Output the [X, Y] coordinate of the center of the cell containing the given text.  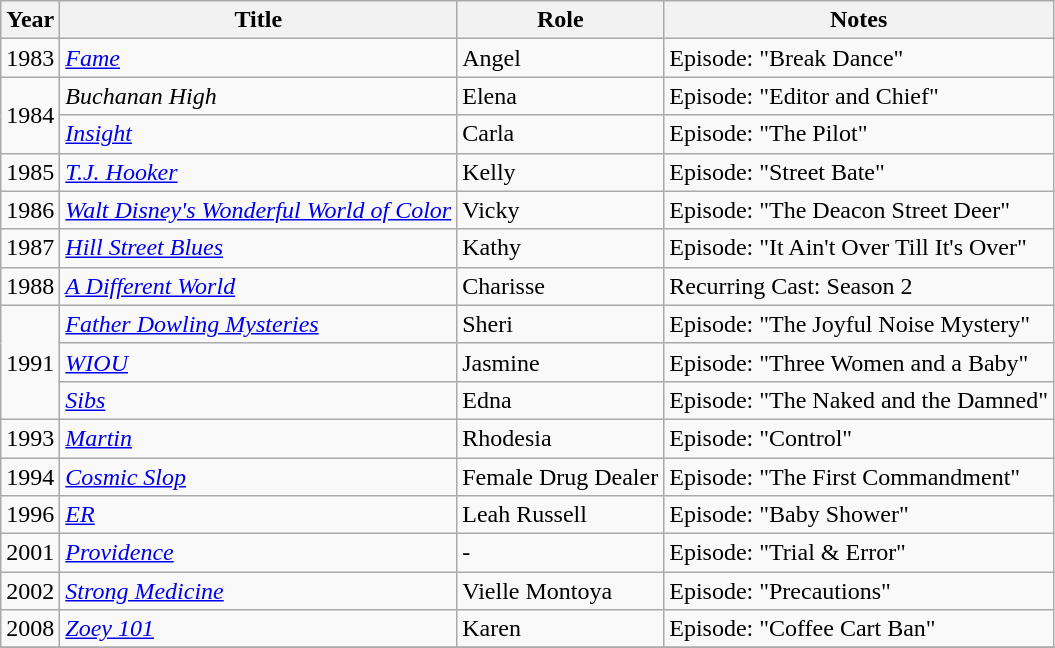
Vicky [560, 210]
Sibs [258, 400]
Episode: "Coffee Cart Ban" [859, 629]
1996 [30, 515]
1984 [30, 115]
Episode: "Break Dance" [859, 58]
Year [30, 20]
Title [258, 20]
Episode: "The Pilot" [859, 134]
2008 [30, 629]
Episode: "The Joyful Noise Mystery" [859, 324]
Episode: "Street Bate" [859, 172]
Fame [258, 58]
Episode: "The First Commandment" [859, 477]
Kathy [560, 248]
2001 [30, 553]
- [560, 553]
Episode: "Precautions" [859, 591]
Strong Medicine [258, 591]
Jasmine [560, 362]
Elena [560, 96]
Episode: "It Ain't Over Till It's Over" [859, 248]
Edna [560, 400]
1985 [30, 172]
1983 [30, 58]
Father Dowling Mysteries [258, 324]
Episode: "Baby Shower" [859, 515]
Kelly [560, 172]
WIOU [258, 362]
Episode: "Trial & Error" [859, 553]
Notes [859, 20]
1993 [30, 438]
1994 [30, 477]
Leah Russell [560, 515]
1986 [30, 210]
Rhodesia [560, 438]
Sheri [560, 324]
Insight [258, 134]
Martin [258, 438]
Episode: "The Deacon Street Deer" [859, 210]
Cosmic Slop [258, 477]
Recurring Cast: Season 2 [859, 286]
ER [258, 515]
2002 [30, 591]
Zoey 101 [258, 629]
Angel [560, 58]
Episode: "The Naked and the Damned" [859, 400]
Vielle Montoya [560, 591]
Karen [560, 629]
1988 [30, 286]
Role [560, 20]
T.J. Hooker [258, 172]
1987 [30, 248]
Episode: "Editor and Chief" [859, 96]
Episode: "Control" [859, 438]
1991 [30, 362]
Buchanan High [258, 96]
Charisse [560, 286]
Episode: "Three Women and a Baby" [859, 362]
Providence [258, 553]
Hill Street Blues [258, 248]
Female Drug Dealer [560, 477]
Walt Disney's Wonderful World of Color [258, 210]
Carla [560, 134]
A Different World [258, 286]
